Pinpoint the cell where the given text exists, returning its (X, Y) midpoint coordinate. 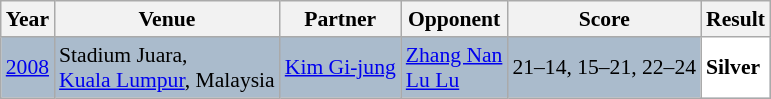
Opponent (454, 19)
Year (28, 19)
Stadium Juara,Kuala Lumpur, Malaysia (167, 68)
Venue (167, 19)
Partner (340, 19)
2008 (28, 68)
Zhang Nan Lu Lu (454, 68)
Kim Gi-jung (340, 68)
21–14, 15–21, 22–24 (604, 68)
Result (736, 19)
Score (604, 19)
Silver (736, 68)
